From the cell containing the given text, extract its center point as [x, y] coordinate. 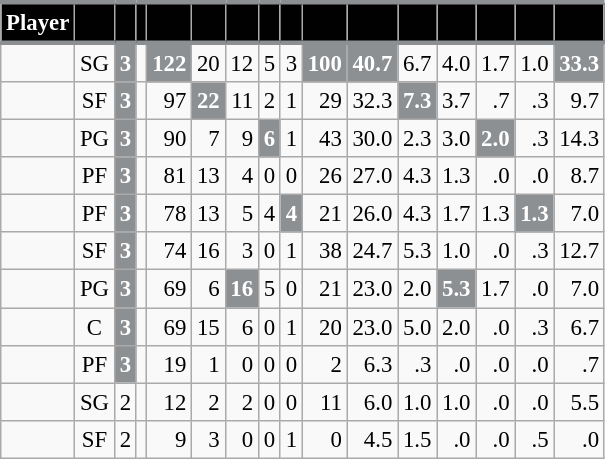
90 [170, 139]
8.7 [579, 176]
26 [324, 176]
74 [170, 251]
15 [208, 327]
19 [170, 364]
40.7 [372, 62]
4.0 [456, 62]
78 [170, 214]
38 [324, 251]
1.5 [418, 439]
30.0 [372, 139]
14.3 [579, 139]
24.7 [372, 251]
97 [170, 101]
81 [170, 176]
29 [324, 101]
5.5 [579, 402]
4.5 [372, 439]
33.3 [579, 62]
32.3 [372, 101]
27.0 [372, 176]
122 [170, 62]
6.3 [372, 364]
C [95, 327]
7.3 [418, 101]
43 [324, 139]
5.0 [418, 327]
7 [208, 139]
Player [38, 22]
100 [324, 62]
12.7 [579, 251]
26.0 [372, 214]
22 [208, 101]
6.0 [372, 402]
3.7 [456, 101]
.5 [534, 439]
9.7 [579, 101]
3.0 [456, 139]
2.3 [418, 139]
